Determine the [X, Y] coordinate at the center of the cell enclosing the given text.  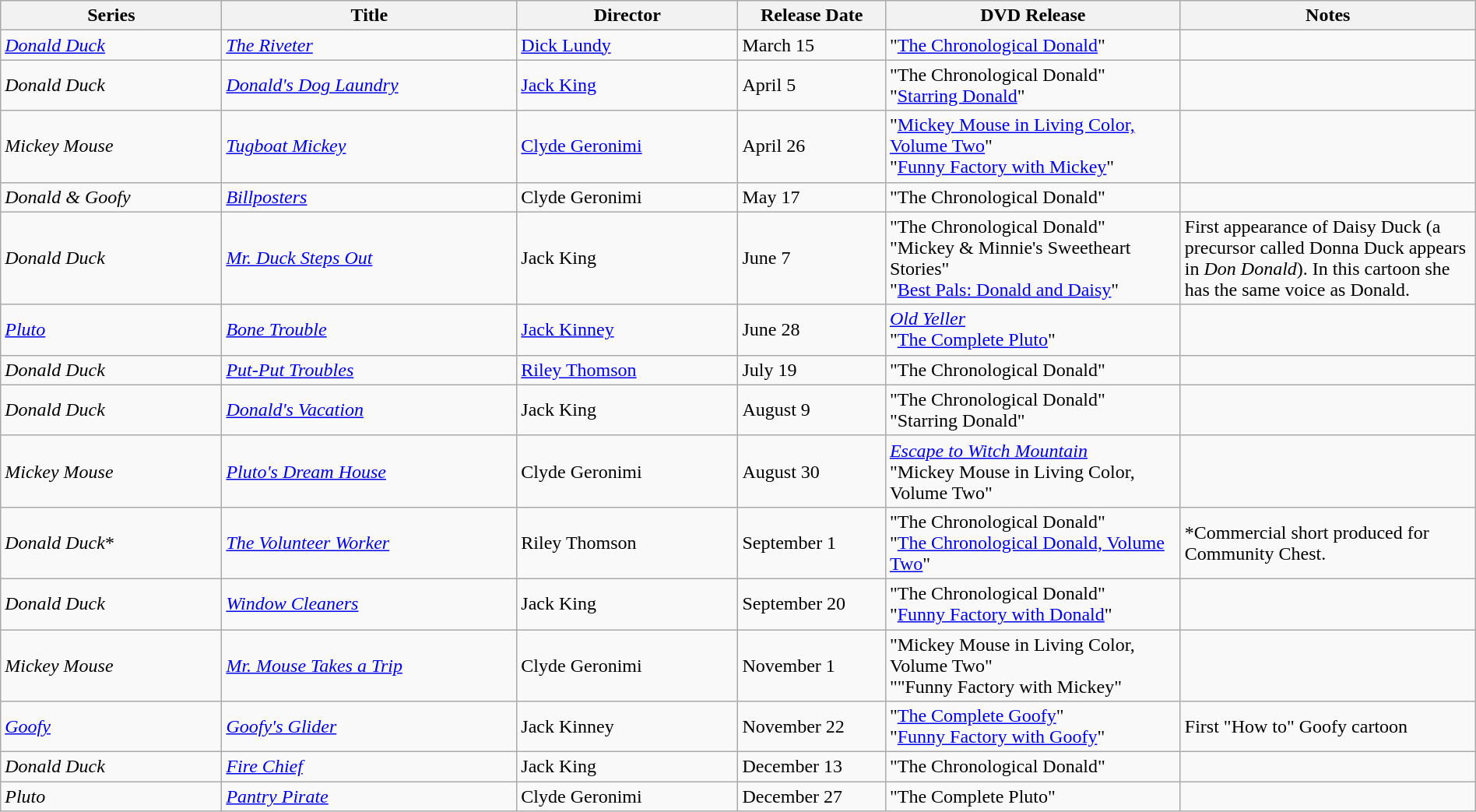
September 1 [811, 543]
First appearance of Daisy Duck (a precursor called Donna Duck appears in Don Donald). In this cartoon she has the same voice as Donald. [1328, 258]
May 17 [811, 197]
December 27 [811, 796]
Billposters [369, 197]
August 9 [811, 410]
Director [627, 16]
Notes [1328, 16]
"The Complete Goofy" "Funny Factory with Goofy" [1032, 727]
July 19 [811, 370]
Mr. Duck Steps Out [369, 258]
December 13 [811, 767]
Escape to Witch Mountain "Mickey Mouse in Living Color, Volume Two" [1032, 471]
Goofy [111, 727]
Donald & Goofy [111, 197]
*Commercial short produced for Community Chest. [1328, 543]
Donald's Dog Laundry [369, 86]
Window Cleaners [369, 604]
September 20 [811, 604]
August 30 [811, 471]
June 7 [811, 258]
"The Chronological Donald" "The Chronological Donald, Volume Two" [1032, 543]
November 1 [811, 665]
Donald Duck* [111, 543]
Series [111, 16]
Donald's Vacation [369, 410]
"The Chronological Donald" "Funny Factory with Donald" [1032, 604]
Old Yeller "The Complete Pluto" [1032, 330]
DVD Release [1032, 16]
The Riveter [369, 45]
Dick Lundy [627, 45]
November 22 [811, 727]
The Volunteer Worker [369, 543]
"Mickey Mouse in Living Color, Volume Two" "Funny Factory with Mickey" [1032, 146]
June 28 [811, 330]
First "How to" Goofy cartoon [1328, 727]
"Mickey Mouse in Living Color, Volume Two" ""Funny Factory with Mickey" [1032, 665]
Goofy's Glider [369, 727]
Mr. Mouse Takes a Trip [369, 665]
March 15 [811, 45]
April 5 [811, 86]
Title [369, 16]
Fire Chief [369, 767]
Release Date [811, 16]
Put-Put Troubles [369, 370]
"The Chronological Donald" "Mickey & Minnie's Sweetheart Stories" "Best Pals: Donald and Daisy" [1032, 258]
April 26 [811, 146]
Pantry Pirate [369, 796]
Tugboat Mickey [369, 146]
Bone Trouble [369, 330]
Pluto's Dream House [369, 471]
"The Complete Pluto" [1032, 796]
